Return the (x, y) coordinate for the center point of the cell that contains the specified text.  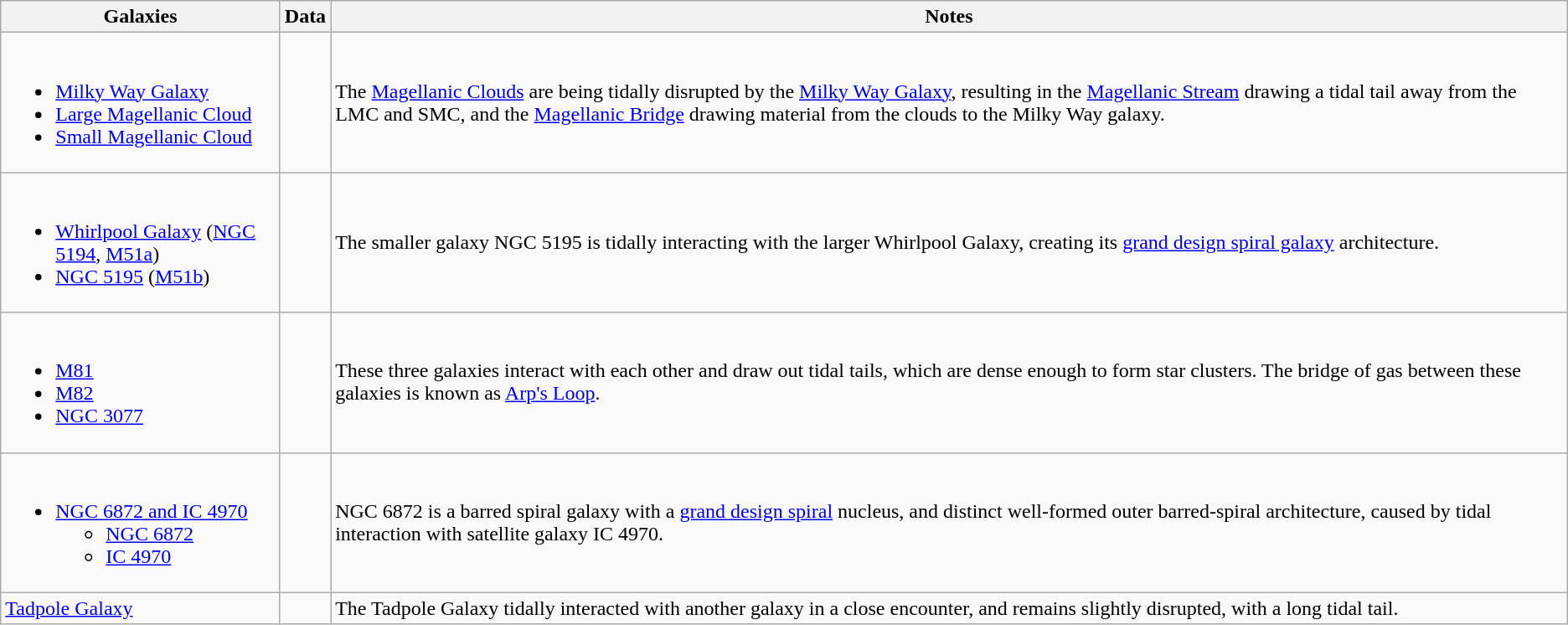
Galaxies (141, 17)
Data (305, 17)
Tadpole Galaxy (141, 608)
Milky Way GalaxyLarge Magellanic CloudSmall Magellanic Cloud (141, 102)
The smaller galaxy NGC 5195 is tidally interacting with the larger Whirlpool Galaxy, creating its grand design spiral galaxy architecture. (950, 243)
The Tadpole Galaxy tidally interacted with another galaxy in a close encounter, and remains slightly disrupted, with a long tidal tail. (950, 608)
M81M82NGC 3077 (141, 382)
Whirlpool Galaxy (NGC 5194, M51a)NGC 5195 (M51b) (141, 243)
Notes (950, 17)
NGC 6872 and IC 4970NGC 6872IC 4970 (141, 523)
